Return the (x, y) coordinate for the center point of the cell that contains the specified text.  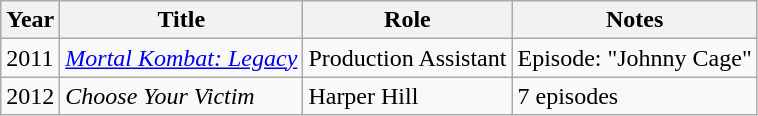
Title (182, 20)
Mortal Kombat: Legacy (182, 58)
Harper Hill (408, 96)
2011 (30, 58)
Notes (634, 20)
Role (408, 20)
Episode: "Johnny Cage" (634, 58)
2012 (30, 96)
Year (30, 20)
Choose Your Victim (182, 96)
7 episodes (634, 96)
Production Assistant (408, 58)
